Output the (X, Y) coordinate of the center of the cell containing the given text.  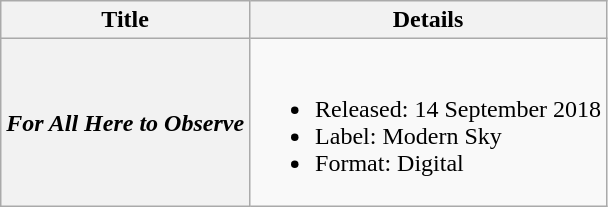
For All Here to Observe (126, 122)
Title (126, 20)
Released: 14 September 2018Label: Modern SkyFormat: Digital (428, 122)
Details (428, 20)
